Find where the given text appears and provide that cell's center as [x, y] coordinate. 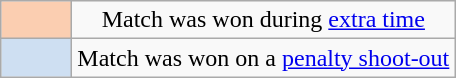
Match was won on a penalty shoot-out [264, 58]
Match was won during extra time [264, 20]
